Return the (X, Y) coordinate for the center point of the cell that contains the specified text.  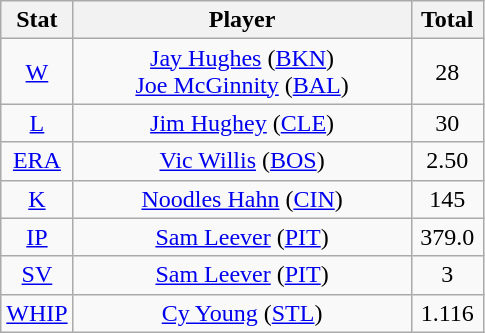
379.0 (447, 237)
Total (447, 20)
WHIP (37, 313)
Player (242, 20)
IP (37, 237)
30 (447, 123)
K (37, 199)
3 (447, 275)
Stat (37, 20)
2.50 (447, 161)
SV (37, 275)
L (37, 123)
Vic Willis (BOS) (242, 161)
28 (447, 72)
Cy Young (STL) (242, 313)
Noodles Hahn (CIN) (242, 199)
W (37, 72)
ERA (37, 161)
Jim Hughey (CLE) (242, 123)
Jay Hughes (BKN)Joe McGinnity (BAL) (242, 72)
1.116 (447, 313)
145 (447, 199)
